Detect which cell encompasses the target text, then output its [x, y] center coordinate. 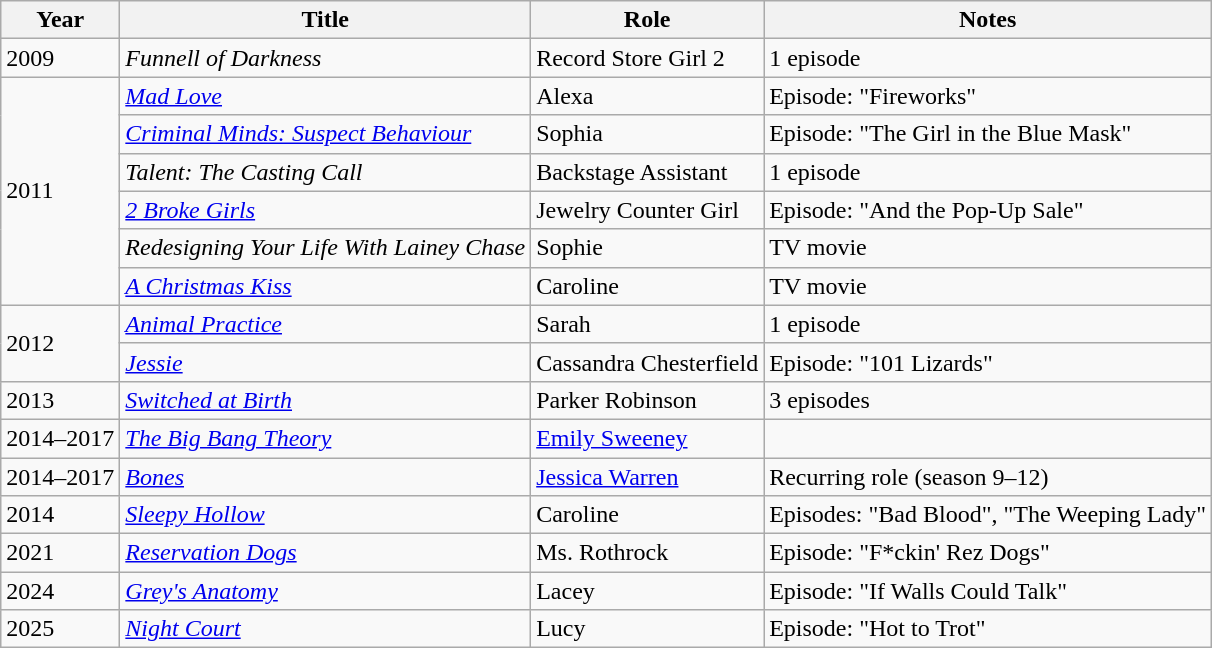
Title [326, 20]
Cassandra Chesterfield [648, 362]
Episode: "And the Pop-Up Sale" [988, 210]
Emily Sweeney [648, 438]
2021 [60, 553]
Jessie [326, 362]
Grey's Anatomy [326, 591]
2012 [60, 343]
Redesigning Your Life With Lainey Chase [326, 248]
Sarah [648, 324]
The Big Bang Theory [326, 438]
Night Court [326, 629]
Parker Robinson [648, 400]
2 Broke Girls [326, 210]
Talent: The Casting Call [326, 172]
Episode: "Hot to Trot" [988, 629]
Episode: "The Girl in the Blue Mask" [988, 134]
Switched at Birth [326, 400]
3 episodes [988, 400]
Sophia [648, 134]
2024 [60, 591]
Alexa [648, 96]
Ms. Rothrock [648, 553]
Criminal Minds: Suspect Behaviour [326, 134]
Episode: "101 Lizards" [988, 362]
2013 [60, 400]
Mad Love [326, 96]
2014 [60, 515]
Role [648, 20]
Episodes: "Bad Blood", "The Weeping Lady" [988, 515]
Recurring role (season 9–12) [988, 477]
Record Store Girl 2 [648, 58]
Lucy [648, 629]
2025 [60, 629]
Bones [326, 477]
Reservation Dogs [326, 553]
2011 [60, 191]
Sleepy Hollow [326, 515]
Episode: "F*ckin' Rez Dogs" [988, 553]
Notes [988, 20]
Episode: "If Walls Could Talk" [988, 591]
2009 [60, 58]
Jessica Warren [648, 477]
Lacey [648, 591]
Jewelry Counter Girl [648, 210]
Backstage Assistant [648, 172]
Year [60, 20]
Episode: "Fireworks" [988, 96]
Funnell of Darkness [326, 58]
Animal Practice [326, 324]
A Christmas Kiss [326, 286]
Sophie [648, 248]
